Locate the cell with the specified text and output its [X, Y] center coordinate. 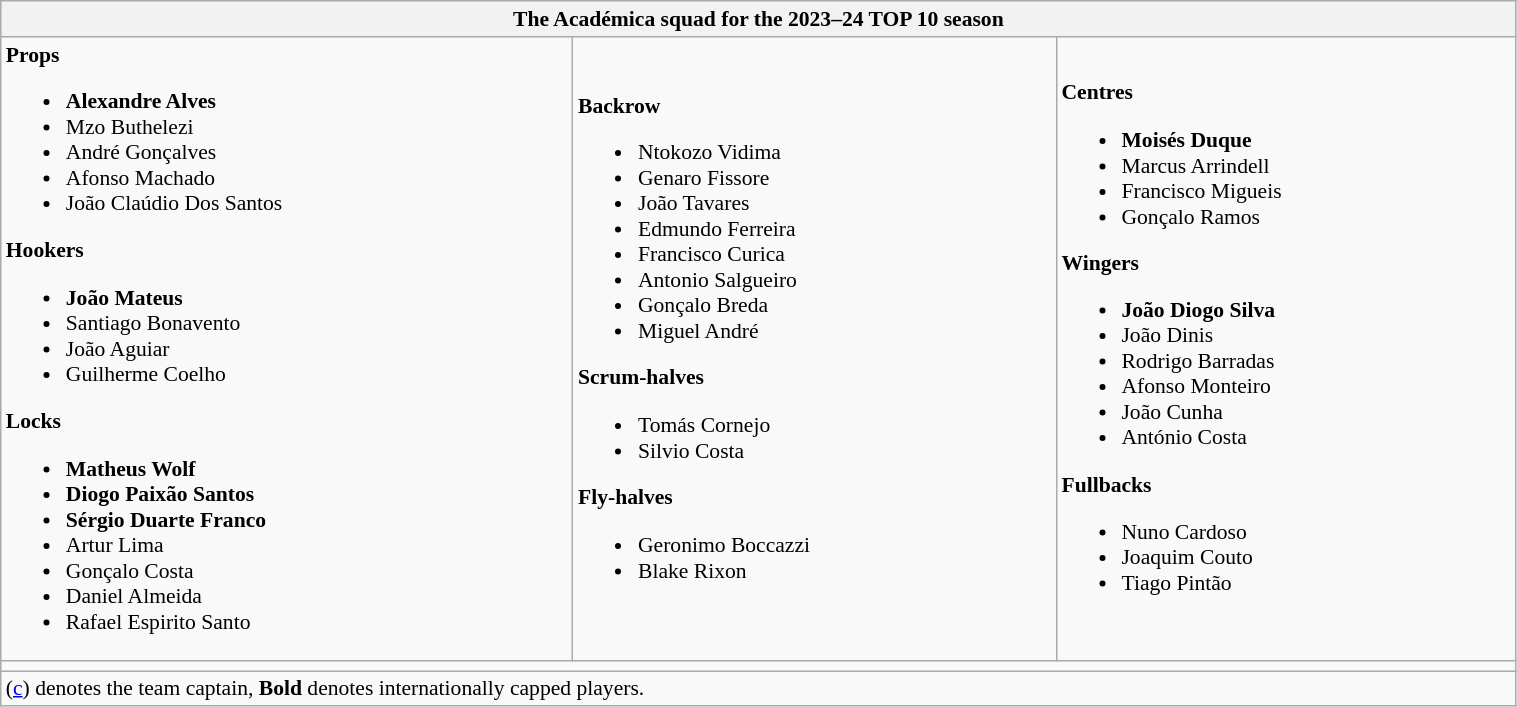
(c) denotes the team captain, Bold denotes internationally capped players. [758, 689]
The Académica squad for the 2023–24 TOP 10 season [758, 19]
